Pinpoint the cell where the given text exists, returning its (X, Y) midpoint coordinate. 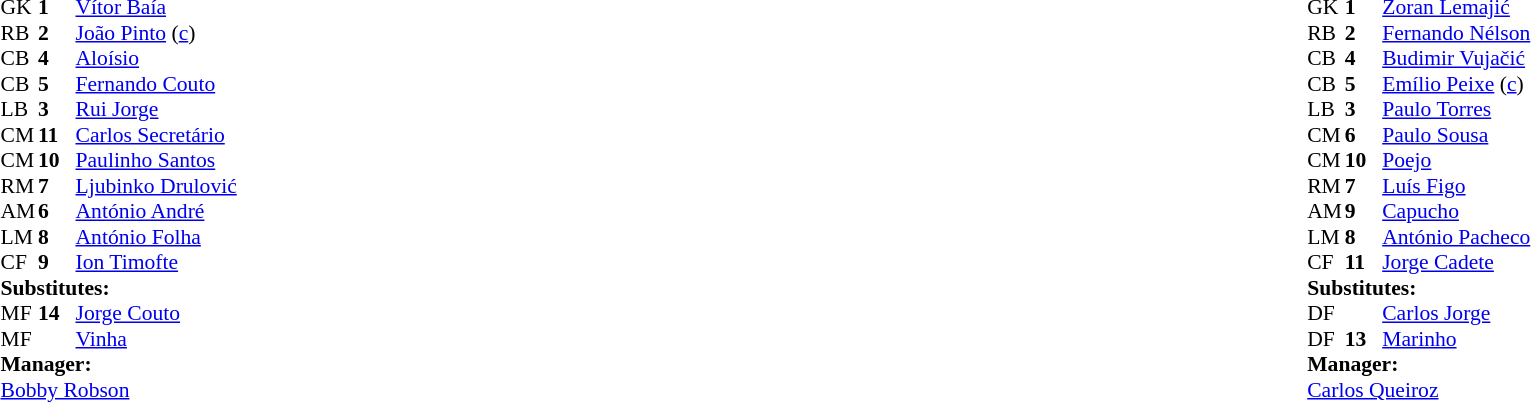
Aloísio (156, 59)
Paulo Torres (1456, 109)
Budimir Vujačić (1456, 59)
Ion Timofte (156, 263)
Rui Jorge (156, 109)
Ljubinko Drulović (156, 186)
Jorge Cadete (1456, 263)
António Folha (156, 237)
Poejo (1456, 161)
13 (1364, 339)
António Pacheco (1456, 237)
Paulo Sousa (1456, 135)
António André (156, 211)
Capucho (1456, 211)
Emílio Peixe (c) (1456, 84)
João Pinto (c) (156, 33)
Paulinho Santos (156, 161)
Carlos Secretário (156, 135)
Carlos Jorge (1456, 313)
Fernando Couto (156, 84)
Marinho (1456, 339)
Jorge Couto (156, 313)
14 (57, 313)
Vinha (156, 339)
Fernando Nélson (1456, 33)
Luís Figo (1456, 186)
